Detect which cell encompasses the target text, then output its [X, Y] center coordinate. 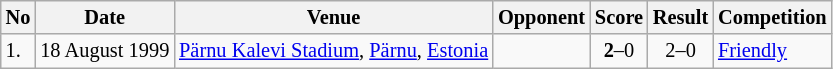
Competition [772, 17]
Pärnu Kalevi Stadium, Pärnu, Estonia [334, 51]
Date [104, 17]
Score [619, 17]
Result [680, 17]
Opponent [542, 17]
Friendly [772, 51]
No [18, 17]
Venue [334, 17]
18 August 1999 [104, 51]
1. [18, 51]
